Identify which cell holds the provided text, then report its [X, Y] central coordinate. 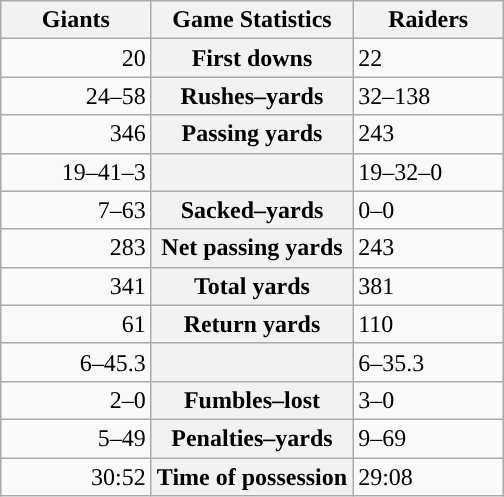
Penalties–yards [252, 438]
346 [76, 134]
341 [76, 286]
Passing yards [252, 134]
24–58 [76, 96]
2–0 [76, 400]
19–32–0 [428, 172]
9–69 [428, 438]
6–35.3 [428, 362]
Return yards [252, 324]
7–63 [76, 210]
Sacked–yards [252, 210]
381 [428, 286]
0–0 [428, 210]
3–0 [428, 400]
283 [76, 248]
20 [76, 58]
Giants [76, 20]
32–138 [428, 96]
19–41–3 [76, 172]
Time of possession [252, 477]
Total yards [252, 286]
30:52 [76, 477]
Net passing yards [252, 248]
5–49 [76, 438]
22 [428, 58]
Game Statistics [252, 20]
61 [76, 324]
Raiders [428, 20]
First downs [252, 58]
29:08 [428, 477]
6–45.3 [76, 362]
Fumbles–lost [252, 400]
110 [428, 324]
Rushes–yards [252, 96]
